Extract the (X, Y) coordinate from the center of the cell holding the provided text.  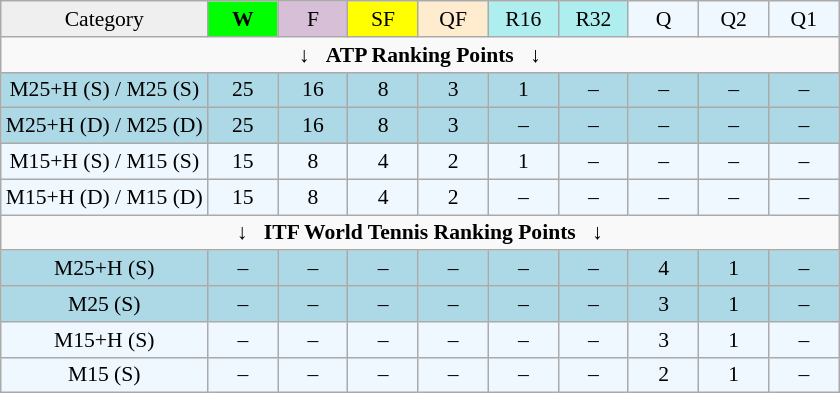
M25 (S) (104, 304)
↓ ITF World Tennis Ranking Points ↓ (420, 233)
M15+H (S) (104, 340)
Category (104, 19)
F (313, 19)
Q1 (804, 19)
M15+H (S) / M15 (S) (104, 162)
R32 (593, 19)
M15 (S) (104, 375)
M25+H (D) / M25 (D) (104, 126)
M25+H (S) (104, 269)
M25+H (S) / M25 (S) (104, 90)
W (243, 19)
SF (383, 19)
↓ ATP Ranking Points ↓ (420, 55)
M15+H (D) / M15 (D) (104, 197)
QF (453, 19)
Q (663, 19)
Q2 (734, 19)
R16 (523, 19)
